Extract the [X, Y] coordinate from the center of the cell holding the provided text.  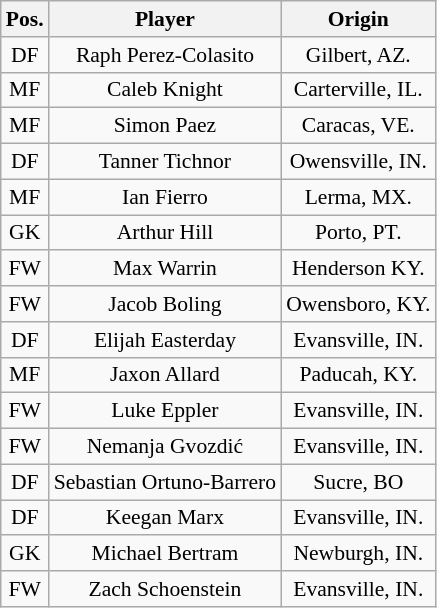
Luke Eppler [166, 411]
Ian Fierro [166, 197]
Carterville, IL. [358, 90]
Origin [358, 19]
Henderson KY. [358, 269]
Elijah Easterday [166, 340]
Lerma, MX. [358, 197]
Michael Bertram [166, 554]
Owensboro, KY. [358, 304]
Newburgh, IN. [358, 554]
Nemanja Gvozdić [166, 447]
Sucre, BO [358, 482]
Paducah, KY. [358, 375]
Max Warrin [166, 269]
Tanner Tichnor [166, 162]
Raph Perez-Colasito [166, 55]
Porto, PT. [358, 233]
Caleb Knight [166, 90]
Jacob Boling [166, 304]
Simon Paez [166, 126]
Gilbert, AZ. [358, 55]
Player [166, 19]
Zach Schoenstein [166, 589]
Arthur Hill [166, 233]
Owensville, IN. [358, 162]
Keegan Marx [166, 518]
Pos. [25, 19]
Sebastian Ortuno-Barrero [166, 482]
Caracas, VE. [358, 126]
Jaxon Allard [166, 375]
